Return [x, y] of the center of cell containing provided text 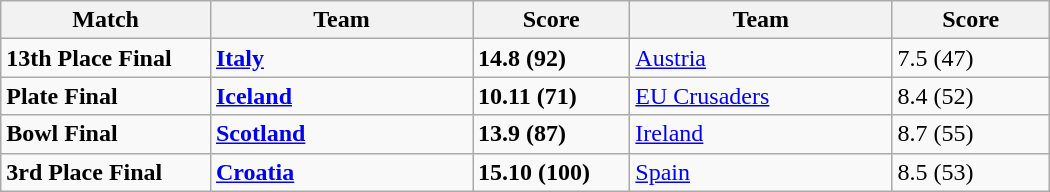
EU Crusaders [761, 96]
Match [106, 20]
Bowl Final [106, 134]
7.5 (47) [970, 58]
Italy [341, 58]
Ireland [761, 134]
13th Place Final [106, 58]
Plate Final [106, 96]
8.4 (52) [970, 96]
Scotland [341, 134]
Croatia [341, 172]
Austria [761, 58]
8.5 (53) [970, 172]
3rd Place Final [106, 172]
13.9 (87) [552, 134]
Spain [761, 172]
15.10 (100) [552, 172]
10.11 (71) [552, 96]
14.8 (92) [552, 58]
8.7 (55) [970, 134]
Iceland [341, 96]
